Return the (X, Y) coordinate for the center point of the cell that contains the specified text.  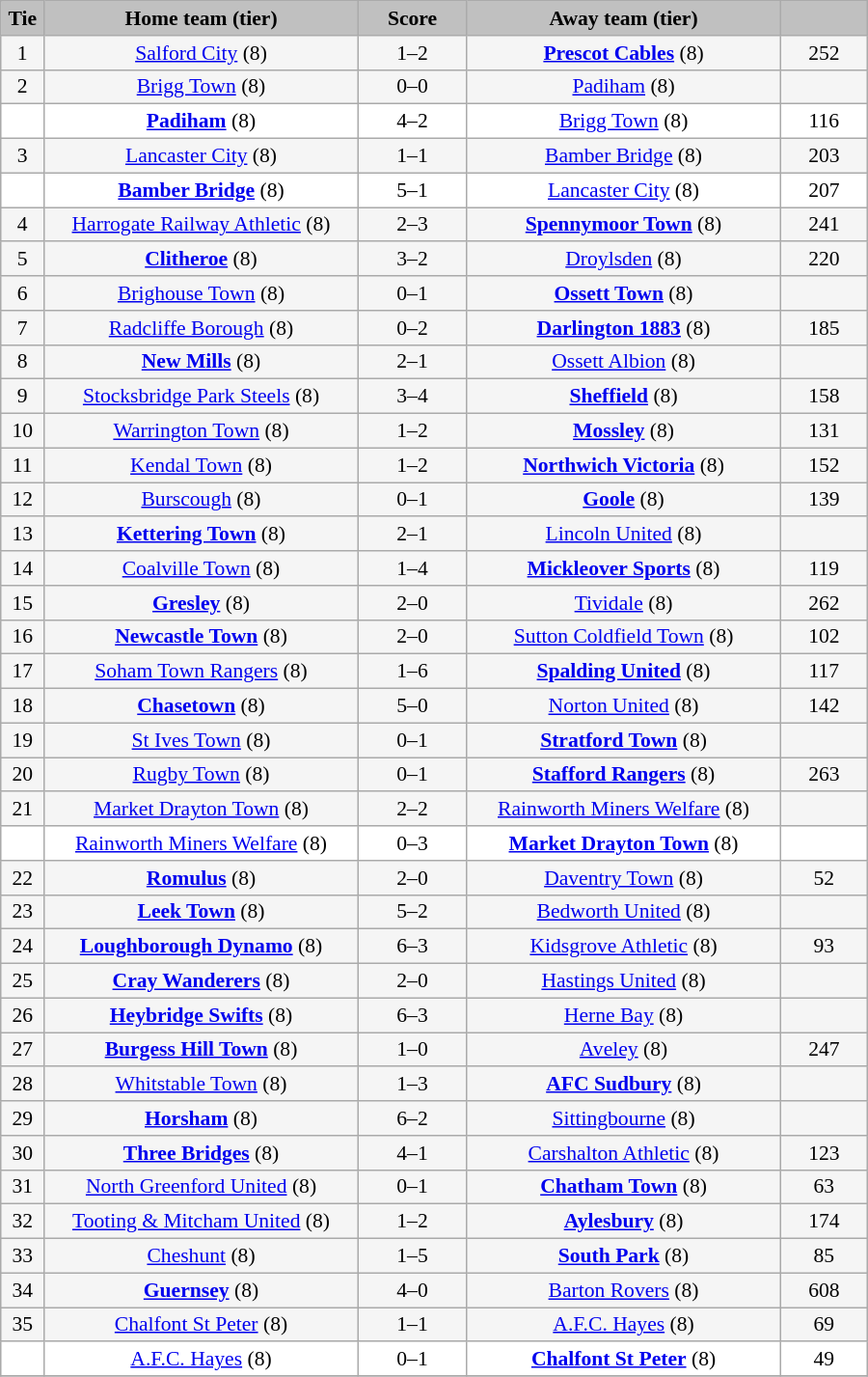
Harrogate Railway Athletic (8) (202, 225)
Clitheroe (8) (202, 260)
24 (23, 947)
Goole (8) (624, 500)
4–1 (412, 1153)
3 (23, 156)
Home team (tier) (202, 18)
10 (23, 431)
142 (824, 706)
33 (23, 1256)
35 (23, 1325)
3–2 (412, 260)
1 (23, 53)
207 (824, 190)
93 (824, 947)
152 (824, 465)
Northwich Victoria (8) (624, 465)
608 (824, 1290)
Mossley (8) (624, 431)
32 (23, 1222)
1–0 (412, 1050)
158 (824, 397)
Tooting & Mitcham United (8) (202, 1222)
Prescot Cables (8) (624, 53)
49 (824, 1360)
247 (824, 1050)
16 (23, 637)
5 (23, 260)
AFC Sudbury (8) (624, 1085)
252 (824, 53)
Bedworth United (8) (624, 912)
Carshalton Athletic (8) (624, 1153)
Heybridge Swifts (8) (202, 1015)
Cheshunt (8) (202, 1256)
23 (23, 912)
Leek Town (8) (202, 912)
Barton Rovers (8) (624, 1290)
Stocksbridge Park Steels (8) (202, 397)
Whitstable Town (8) (202, 1085)
South Park (8) (624, 1256)
Newcastle Town (8) (202, 637)
203 (824, 156)
Three Bridges (8) (202, 1153)
Tividale (8) (624, 603)
Mickleover Sports (8) (624, 568)
30 (23, 1153)
18 (23, 706)
Hastings United (8) (624, 981)
Radcliffe Borough (8) (202, 328)
8 (23, 362)
17 (23, 672)
Spalding United (8) (624, 672)
Kidsgrove Athletic (8) (624, 947)
26 (23, 1015)
Burgess Hill Town (8) (202, 1050)
St Ives Town (8) (202, 740)
14 (23, 568)
31 (23, 1187)
Chatham Town (8) (624, 1187)
4–0 (412, 1290)
119 (824, 568)
27 (23, 1050)
21 (23, 810)
5–2 (412, 912)
Stratford Town (8) (624, 740)
13 (23, 535)
Romulus (8) (202, 878)
123 (824, 1153)
Score (412, 18)
Ossett Town (8) (624, 293)
4–2 (412, 122)
63 (824, 1187)
85 (824, 1256)
6–2 (412, 1118)
131 (824, 431)
Ossett Albion (8) (624, 362)
102 (824, 637)
Chasetown (8) (202, 706)
2–2 (412, 810)
241 (824, 225)
Stafford Rangers (8) (624, 775)
52 (824, 878)
6 (23, 293)
Sheffield (8) (624, 397)
Gresley (8) (202, 603)
139 (824, 500)
5–1 (412, 190)
Away team (tier) (624, 18)
25 (23, 981)
0–3 (412, 843)
185 (824, 328)
262 (824, 603)
2–3 (412, 225)
Darlington 1883 (8) (624, 328)
3–4 (412, 397)
Aylesbury (8) (624, 1222)
20 (23, 775)
34 (23, 1290)
116 (824, 122)
North Greenford United (8) (202, 1187)
Spennymoor Town (8) (624, 225)
Guernsey (8) (202, 1290)
1–6 (412, 672)
Soham Town Rangers (8) (202, 672)
29 (23, 1118)
Droylsden (8) (624, 260)
Norton United (8) (624, 706)
Coalville Town (8) (202, 568)
Kettering Town (8) (202, 535)
Aveley (8) (624, 1050)
5–0 (412, 706)
28 (23, 1085)
12 (23, 500)
19 (23, 740)
263 (824, 775)
New Mills (8) (202, 362)
22 (23, 878)
Burscough (8) (202, 500)
Lincoln United (8) (624, 535)
1–5 (412, 1256)
11 (23, 465)
Sittingbourne (8) (624, 1118)
15 (23, 603)
4 (23, 225)
Kendal Town (8) (202, 465)
Warrington Town (8) (202, 431)
Salford City (8) (202, 53)
Herne Bay (8) (624, 1015)
Loughborough Dynamo (8) (202, 947)
Daventry Town (8) (624, 878)
Brighouse Town (8) (202, 293)
220 (824, 260)
7 (23, 328)
Rugby Town (8) (202, 775)
0–0 (412, 87)
Tie (23, 18)
Sutton Coldfield Town (8) (624, 637)
Horsham (8) (202, 1118)
174 (824, 1222)
0–2 (412, 328)
69 (824, 1325)
2 (23, 87)
117 (824, 672)
1–3 (412, 1085)
Cray Wanderers (8) (202, 981)
9 (23, 397)
1–4 (412, 568)
